Output the [X, Y] coordinate of the center of the cell containing the given text.  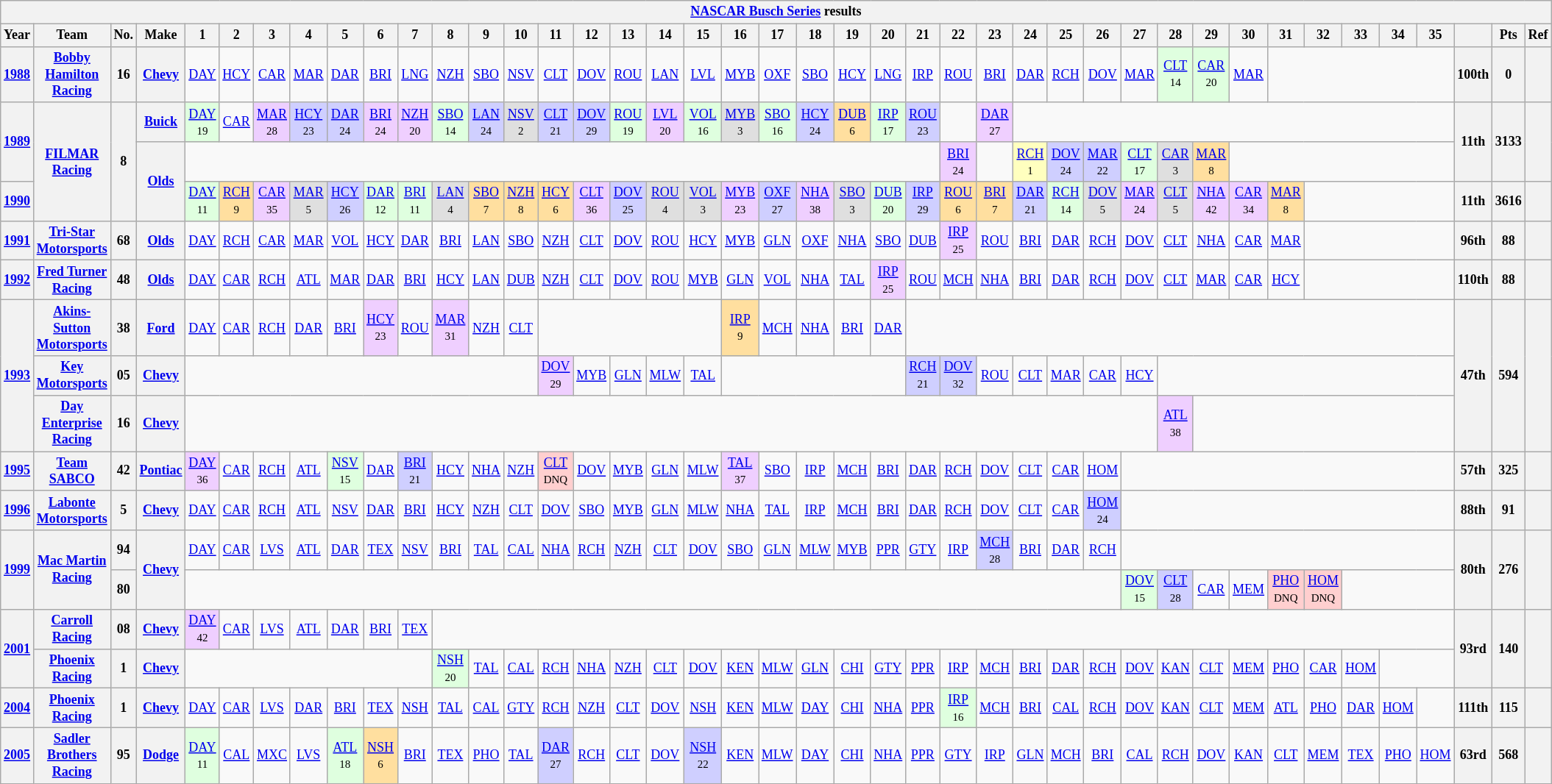
Mac Martin Racing [72, 569]
08 [124, 629]
ROU4 [665, 202]
1991 [18, 240]
MYB3 [740, 122]
Ref [1538, 35]
DUB20 [888, 202]
3133 [1509, 141]
HOMDNQ [1323, 590]
NSH6 [381, 755]
SBO16 [777, 122]
19 [852, 35]
DOV25 [628, 202]
ROU6 [958, 202]
NZH20 [415, 122]
Buick [160, 122]
PHODNQ [1286, 590]
32 [1323, 35]
NSV15 [345, 471]
1990 [18, 202]
2 [237, 35]
NSH20 [450, 669]
TAL37 [740, 471]
3616 [1509, 202]
Pts [1509, 35]
NSV2 [521, 122]
BRI11 [415, 202]
SBO7 [486, 202]
111th [1473, 708]
42 [124, 471]
No. [124, 35]
IRP9 [740, 328]
96th [1473, 240]
1996 [18, 510]
325 [1509, 471]
CLTDNQ [556, 471]
MAR5 [308, 202]
35 [1435, 35]
DOV5 [1102, 202]
Fred Turner Racing [72, 280]
568 [1509, 755]
OXF27 [777, 202]
10 [521, 35]
14 [665, 35]
29 [1211, 35]
CLT14 [1175, 74]
80th [1473, 569]
22 [958, 35]
DOV15 [1140, 590]
91 [1509, 510]
BRI21 [415, 471]
FILMAR Racing [72, 162]
CAR34 [1249, 202]
33 [1361, 35]
CLT17 [1140, 162]
Ford [160, 328]
Key Motorsports [72, 376]
140 [1509, 649]
DAR12 [381, 202]
34 [1398, 35]
CLT5 [1175, 202]
CLT21 [556, 122]
93rd [1473, 649]
ATL18 [345, 755]
3 [272, 35]
ROU23 [923, 122]
1993 [18, 376]
Tri-Star Motorsports [72, 240]
DAR21 [1030, 202]
Labonte Motorsports [72, 510]
17 [777, 35]
Sadler Brothers Racing [72, 755]
94 [124, 550]
18 [815, 35]
30 [1249, 35]
RCH1 [1030, 162]
13 [628, 35]
2005 [18, 755]
VOL3 [704, 202]
CAR20 [1211, 74]
88th [1473, 510]
Dodge [160, 755]
9 [486, 35]
25 [1066, 35]
MXC [272, 755]
1988 [18, 74]
57th [1473, 471]
6 [381, 35]
Bobby Hamilton Racing [72, 74]
MAR24 [1140, 202]
HCY6 [556, 202]
IRP29 [923, 202]
CAR35 [272, 202]
CLT36 [592, 202]
MCH28 [995, 550]
IRP17 [888, 122]
ROU19 [628, 122]
05 [124, 376]
7 [415, 35]
MAR22 [1102, 162]
110th [1473, 280]
DUB6 [852, 122]
HOM24 [1102, 510]
LVL20 [665, 122]
VOL16 [704, 122]
Carroll Racing [72, 629]
NASCAR Busch Series results [776, 12]
BRI7 [995, 202]
RCH14 [1066, 202]
MAR28 [272, 122]
100th [1473, 74]
SBO3 [852, 202]
DAY19 [202, 122]
594 [1509, 376]
15 [704, 35]
NHA42 [1211, 202]
CAR3 [1175, 162]
RCH9 [237, 202]
276 [1509, 569]
21 [923, 35]
HCY26 [345, 202]
31 [1286, 35]
Pontiac [160, 471]
23 [995, 35]
DAR24 [345, 122]
MAR31 [450, 328]
26 [1102, 35]
DAY42 [202, 629]
Day Enterprise Racing [72, 423]
1995 [18, 471]
DOV32 [958, 376]
NSH22 [704, 755]
MYB23 [740, 202]
0 [1509, 74]
DOV24 [1066, 162]
Akins-Sutton Motorsports [72, 328]
IRP16 [958, 708]
LAN4 [450, 202]
24 [1030, 35]
CLT28 [1175, 590]
115 [1509, 708]
1992 [18, 280]
2004 [18, 708]
Team [72, 35]
Team SABCO [72, 471]
LVL [704, 74]
27 [1140, 35]
63rd [1473, 755]
HCY24 [815, 122]
NZH8 [521, 202]
68 [124, 240]
4 [308, 35]
LAN24 [486, 122]
47th [1473, 376]
38 [124, 328]
48 [124, 280]
NHA38 [815, 202]
1989 [18, 141]
DAY36 [202, 471]
2001 [18, 649]
Make [160, 35]
SBO14 [450, 122]
20 [888, 35]
95 [124, 755]
RCH21 [923, 376]
80 [124, 590]
1999 [18, 569]
28 [1175, 35]
Year [18, 35]
11 [556, 35]
ATL38 [1175, 423]
12 [592, 35]
